Extract the [x, y] coordinate from the center of the cell holding the provided text.  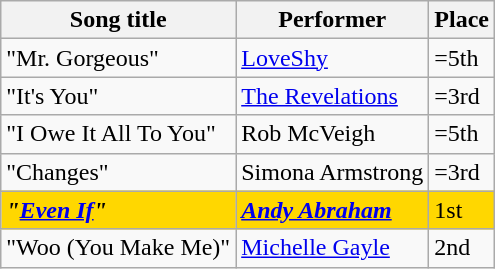
2nd [462, 248]
Rob McVeigh [332, 134]
Song title [118, 20]
"Changes" [118, 172]
Performer [332, 20]
LoveShy [332, 58]
1st [462, 210]
Andy Abraham [332, 210]
"Mr. Gorgeous" [118, 58]
"Even If" [118, 210]
Michelle Gayle [332, 248]
"I Owe It All To You" [118, 134]
Place [462, 20]
"Woo (You Make Me)" [118, 248]
The Revelations [332, 96]
Simona Armstrong [332, 172]
"It's You" [118, 96]
